Determine the (x, y) coordinate at the center of the cell enclosing the given text.  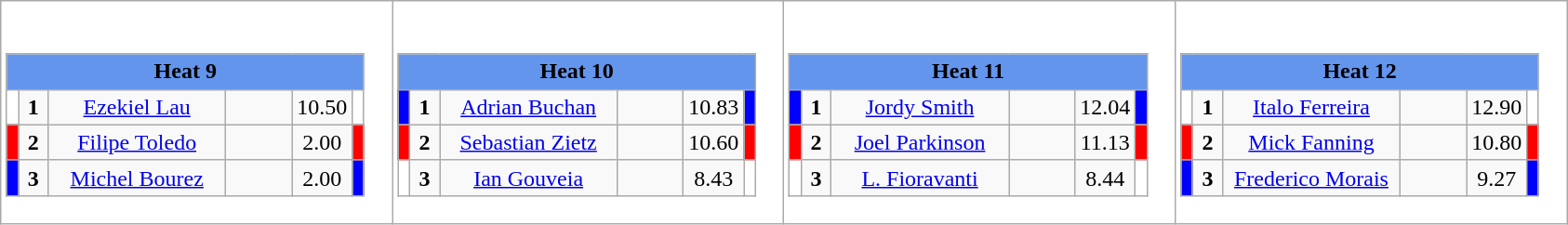
12.90 (1497, 107)
8.44 (1105, 178)
Michel Bourez (138, 178)
Mick Fanning (1311, 142)
Ian Gouveia (528, 178)
Heat 12 (1360, 72)
L. Fioravanti (921, 178)
10.80 (1497, 142)
Heat 10 1 Adrian Buchan 10.83 2 Sebastian Zietz 10.60 3 Ian Gouveia 8.43 (588, 112)
Joel Parkinson (921, 142)
Heat 10 (577, 72)
Heat 11 (968, 72)
11.13 (1105, 142)
Jordy Smith (921, 107)
Heat 9 1 Ezekiel Lau 10.50 2 Filipe Toledo 2.00 3 Michel Bourez 2.00 (197, 112)
12.04 (1105, 107)
Sebastian Zietz (528, 142)
9.27 (1497, 178)
Ezekiel Lau (138, 107)
10.60 (714, 142)
10.83 (714, 107)
Filipe Toledo (138, 142)
Frederico Morais (1311, 178)
Adrian Buchan (528, 107)
Heat 11 1 Jordy Smith 12.04 2 Joel Parkinson 11.13 3 L. Fioravanti 8.44 (980, 112)
8.43 (714, 178)
Heat 9 (185, 72)
Heat 12 1 Italo Ferreira 12.90 2 Mick Fanning 10.80 3 Frederico Morais 9.27 (1371, 112)
Italo Ferreira (1311, 107)
10.50 (322, 107)
